Determine the [x, y] coordinate at the center of the cell enclosing the given text.  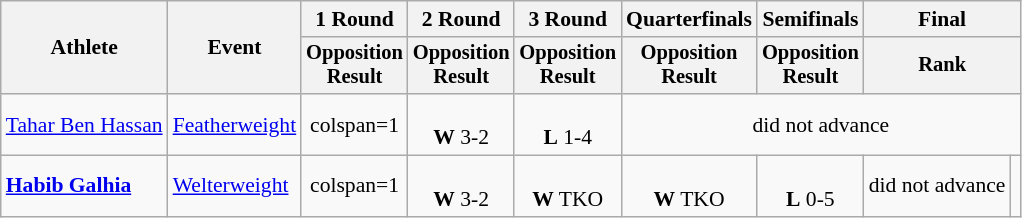
Semifinals [810, 19]
L 1-4 [568, 124]
Event [235, 48]
Featherweight [235, 124]
Tahar Ben Hassan [84, 124]
Quarterfinals [689, 19]
1 Round [354, 19]
Rank [942, 66]
Welterweight [235, 186]
3 Round [568, 19]
Final [942, 19]
L 0-5 [810, 186]
2 Round [462, 19]
Athlete [84, 48]
Habib Galhia [84, 186]
